Search for the cell housing the specified text and yield its (X, Y) center coordinate. 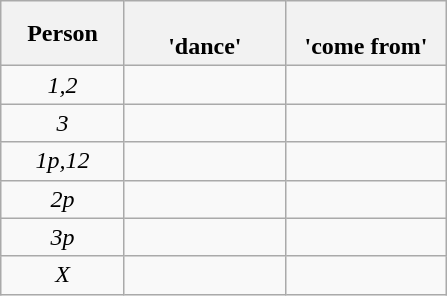
3 (63, 123)
'dance' (204, 34)
Person (63, 34)
1p,12 (63, 161)
1,2 (63, 85)
3p (63, 237)
'come from' (366, 34)
X (63, 275)
2p (63, 199)
